Identify which cell holds the provided text, then report its [X, Y] central coordinate. 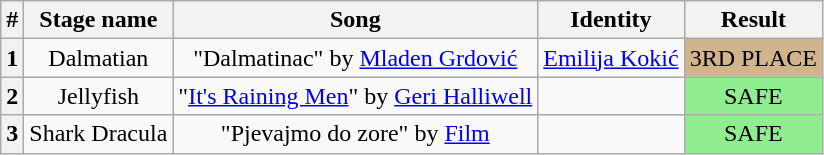
Song [356, 20]
1 [12, 58]
"Dalmatinac" by Mladen Grdović [356, 58]
"It's Raining Men" by Geri Halliwell [356, 96]
Result [753, 20]
Identity [611, 20]
Jellyfish [98, 96]
Shark Dracula [98, 134]
Dalmatian [98, 58]
2 [12, 96]
Stage name [98, 20]
Emilija Kokić [611, 58]
3RD PLACE [753, 58]
"Pjevajmo do zore" by Film [356, 134]
# [12, 20]
3 [12, 134]
